Provide the (x, y) coordinate of the cell's center where the given text is located.  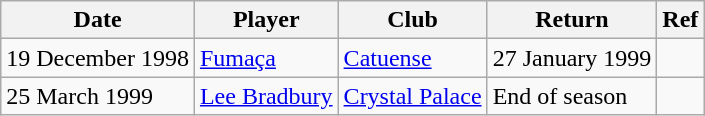
Catuense (412, 58)
Fumaça (266, 58)
27 January 1999 (572, 58)
Ref (680, 20)
End of season (572, 96)
Club (412, 20)
Return (572, 20)
Date (98, 20)
25 March 1999 (98, 96)
Player (266, 20)
Crystal Palace (412, 96)
Lee Bradbury (266, 96)
19 December 1998 (98, 58)
